For the text-containing cell, return its midpoint in [x, y] coordinate format. 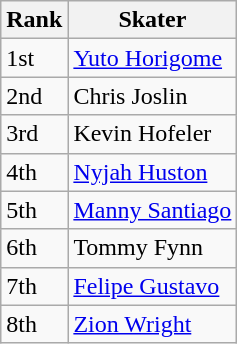
Felipe Gustavo [152, 286]
5th [34, 210]
Zion Wright [152, 324]
7th [34, 286]
Kevin Hofeler [152, 134]
3rd [34, 134]
8th [34, 324]
Skater [152, 20]
Yuto Horigome [152, 58]
Tommy Fynn [152, 248]
Chris Joslin [152, 96]
2nd [34, 96]
1st [34, 58]
Nyjah Huston [152, 172]
6th [34, 248]
Rank [34, 20]
4th [34, 172]
Manny Santiago [152, 210]
